Detect which cell encompasses the target text, then output its (x, y) center coordinate. 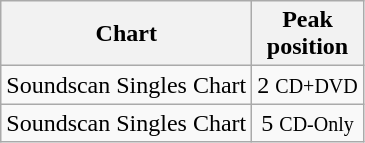
Peakposition (308, 34)
Chart (126, 34)
2 CD+DVD (308, 85)
5 CD-Only (308, 123)
